Search for the cell housing the specified text and yield its (x, y) center coordinate. 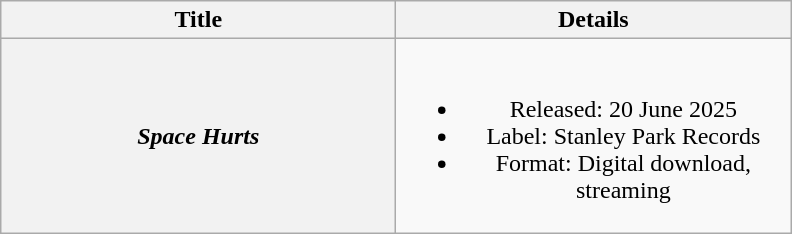
Details (594, 20)
Title (198, 20)
Space Hurts (198, 136)
Released: 20 June 2025Label: Stanley Park RecordsFormat: Digital download, streaming (594, 136)
